Capture the cell that displays the provided text and extract its [X, Y] central coordinate. 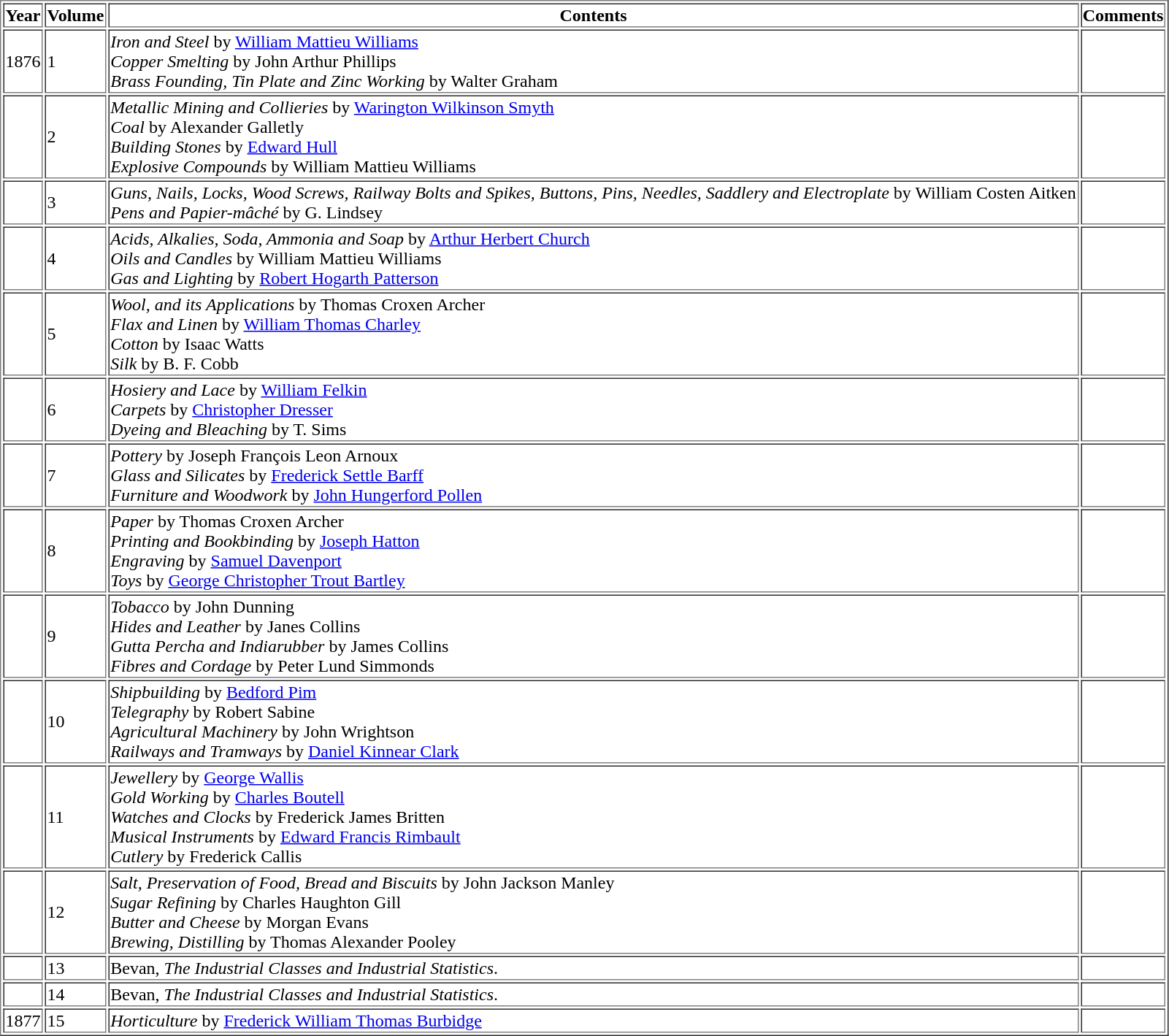
9 [76, 636]
Year [23, 15]
Contents [593, 15]
11 [76, 816]
15 [76, 1021]
13 [76, 968]
12 [76, 912]
5 [76, 334]
3 [76, 203]
Wool, and its Applications by Thomas Croxen ArcherFlax and Linen by William Thomas CharleyCotton by Isaac WattsSilk by B. F. Cobb [593, 334]
14 [76, 994]
2 [76, 137]
6 [76, 410]
Tobacco by John DunningHides and Leather by Janes CollinsGutta Percha and Indiarubber by James CollinsFibres and Cordage by Peter Lund Simmonds [593, 636]
1876 [23, 61]
Paper by Thomas Croxen ArcherPrinting and Bookbinding by Joseph Hatton Engraving by Samuel DavenportToys by George Christopher Trout Bartley [593, 551]
Hosiery and Lace by William FelkinCarpets by Christopher DresserDyeing and Bleaching by T. Sims [593, 410]
Shipbuilding by Bedford PimTelegraphy by Robert Sabine Agricultural Machinery by John WrightsonRailways and Tramways by Daniel Kinnear Clark [593, 722]
Comments [1123, 15]
10 [76, 722]
Volume [76, 15]
1877 [23, 1021]
8 [76, 551]
7 [76, 476]
Iron and Steel by William Mattieu WilliamsCopper Smelting by John Arthur PhillipsBrass Founding, Tin Plate and Zinc Working by Walter Graham [593, 61]
Horticulture by Frederick William Thomas Burbidge [593, 1021]
1 [76, 61]
4 [76, 258]
Pottery by Joseph François Leon ArnouxGlass and Silicates by Frederick Settle Barff Furniture and Woodwork by John Hungerford Pollen [593, 476]
